Find where the given text appears and provide that cell's center as (X, Y) coordinate. 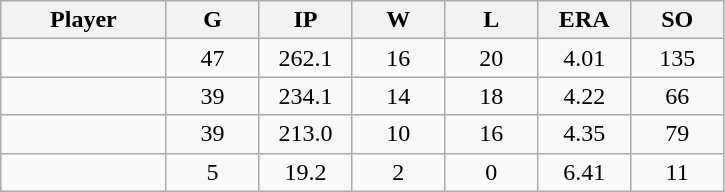
5 (212, 172)
0 (492, 172)
14 (398, 96)
L (492, 20)
W (398, 20)
66 (678, 96)
262.1 (306, 58)
G (212, 20)
135 (678, 58)
47 (212, 58)
10 (398, 134)
19.2 (306, 172)
6.41 (584, 172)
18 (492, 96)
2 (398, 172)
4.01 (584, 58)
79 (678, 134)
4.35 (584, 134)
4.22 (584, 96)
234.1 (306, 96)
IP (306, 20)
SO (678, 20)
11 (678, 172)
20 (492, 58)
Player (84, 20)
213.0 (306, 134)
ERA (584, 20)
